Locate the cell with the specified text and output its [X, Y] center coordinate. 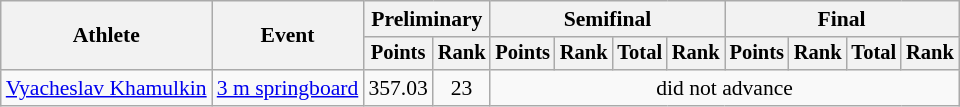
Semifinal [607, 19]
Preliminary [426, 19]
3 m springboard [288, 88]
Vyacheslav Khamulkin [106, 88]
did not advance [724, 88]
357.03 [398, 88]
23 [462, 88]
Athlete [106, 36]
Final [842, 19]
Event [288, 36]
